Provide the (x, y) coordinate of the cell's center where the given text is located.  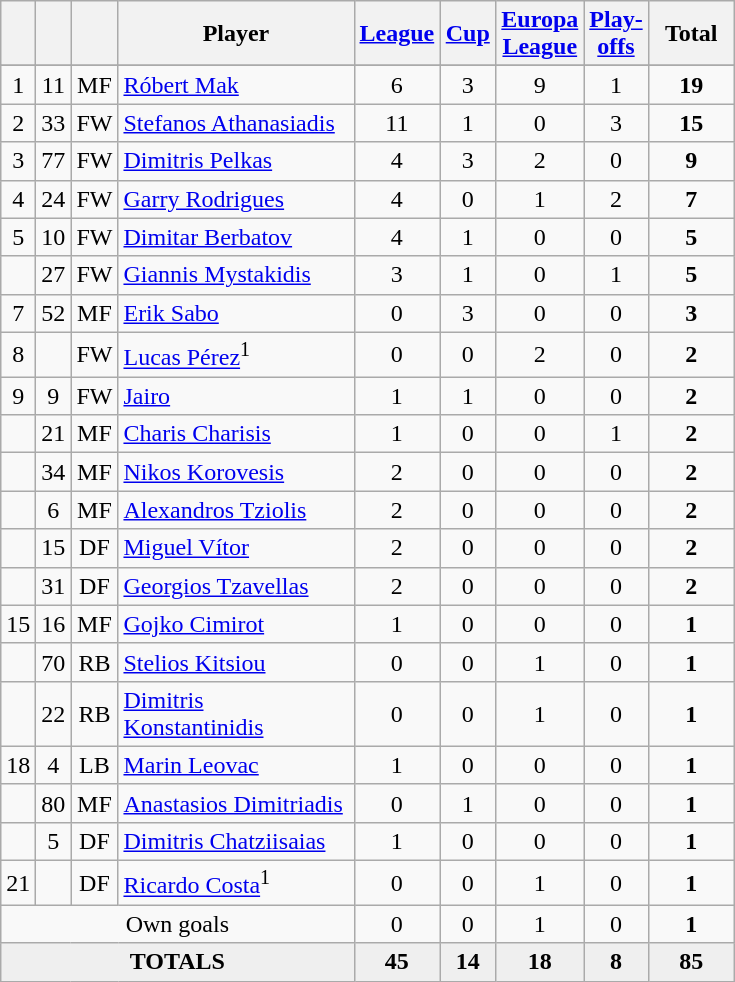
Anastasios Dimitriadis (236, 803)
TOTALS (178, 962)
Georgios Tzavellas (236, 586)
16 (54, 624)
19 (691, 85)
Lucas Pérez1 (236, 354)
Gojko Cimirot (236, 624)
Total (691, 34)
Jairo (236, 396)
LB (94, 765)
10 (54, 237)
Europa League (540, 34)
Nikos Korovesis (236, 472)
Cup (468, 34)
Dimitris Chatziisaias (236, 841)
Dimitris Pelkas (236, 161)
77 (54, 161)
70 (54, 662)
85 (691, 962)
Miguel Vítor (236, 548)
Erik Sabo (236, 313)
52 (54, 313)
27 (54, 275)
34 (54, 472)
31 (54, 586)
80 (54, 803)
Alexandros Tziolis (236, 510)
Róbert Mak (236, 85)
Garry Rodrigues (236, 199)
Stelios Kitsiou (236, 662)
Giannis Mystakidis (236, 275)
Own goals (178, 924)
33 (54, 123)
Ricardo Costa1 (236, 884)
Dimitris Konstantinidis (236, 714)
Charis Charisis (236, 434)
Dimitar Berbatov (236, 237)
24 (54, 199)
Marin Leovac (236, 765)
Player (236, 34)
Play-offs (616, 34)
45 (397, 962)
14 (468, 962)
Stefanos Athanasiadis (236, 123)
League (397, 34)
22 (54, 714)
